Output the [X, Y] coordinate of the center of the cell containing the given text.  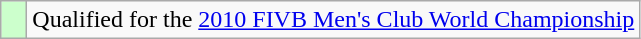
Qualified for the 2010 FIVB Men's Club World Championship [334, 20]
